Find where the given text appears and provide that cell's center as (x, y) coordinate. 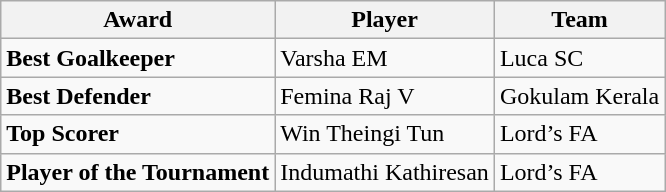
Best Defender (138, 96)
Varsha EM (385, 58)
Player of the Tournament (138, 172)
Luca SC (579, 58)
Win Theingi Tun (385, 134)
Indumathi Kathiresan (385, 172)
Player (385, 20)
Award (138, 20)
Femina Raj V (385, 96)
Team (579, 20)
Best Goalkeeper (138, 58)
Gokulam Kerala (579, 96)
Top Scorer (138, 134)
